Extract the (x, y) coordinate from the center of the cell holding the provided text.  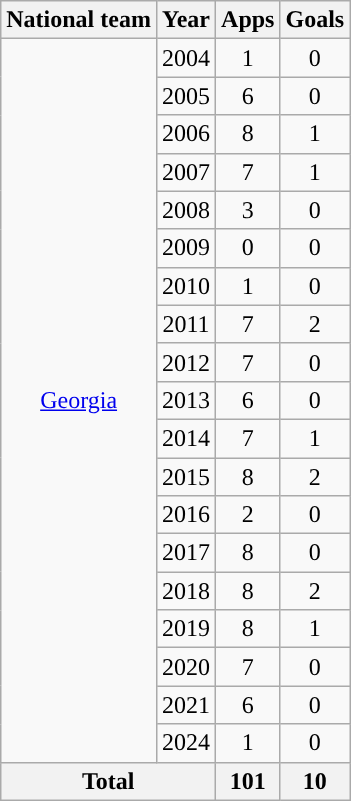
2010 (186, 286)
2024 (186, 743)
2016 (186, 515)
2017 (186, 553)
2015 (186, 477)
2014 (186, 438)
2009 (186, 248)
2006 (186, 134)
2018 (186, 591)
Georgia (79, 400)
2007 (186, 172)
2013 (186, 400)
Total (108, 781)
2011 (186, 324)
Apps (248, 20)
10 (315, 781)
Year (186, 20)
101 (248, 781)
2004 (186, 58)
National team (79, 20)
2008 (186, 210)
3 (248, 210)
Goals (315, 20)
2019 (186, 629)
2021 (186, 705)
2005 (186, 96)
2020 (186, 667)
2012 (186, 362)
